Find where the given text appears and provide that cell's center as (X, Y) coordinate. 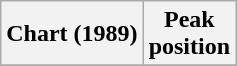
Chart (1989) (72, 34)
Peakposition (189, 34)
